Detect which cell encompasses the target text, then output its (X, Y) center coordinate. 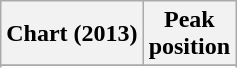
Chart (2013) (72, 34)
Peakposition (189, 34)
